Detect which cell encompasses the target text, then output its [x, y] center coordinate. 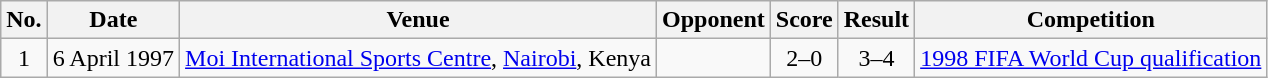
Date [113, 20]
6 April 1997 [113, 58]
3–4 [876, 58]
Venue [418, 20]
No. [24, 20]
1998 FIFA World Cup qualification [1091, 58]
Result [876, 20]
Moi International Sports Centre, Nairobi, Kenya [418, 58]
Score [804, 20]
1 [24, 58]
Opponent [714, 20]
2–0 [804, 58]
Competition [1091, 20]
